Locate the cell with the specified text and output its [X, Y] center coordinate. 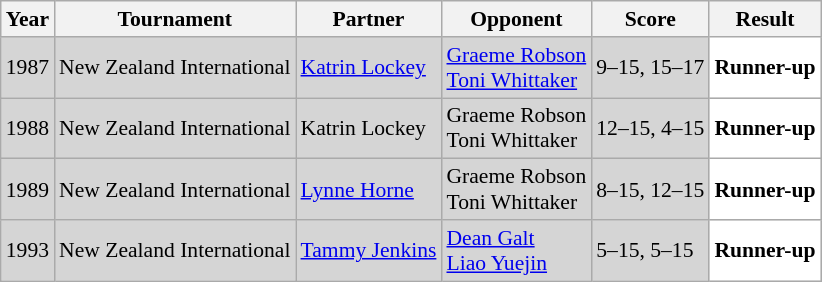
Partner [369, 19]
Lynne Horne [369, 190]
5–15, 5–15 [650, 250]
8–15, 12–15 [650, 190]
Opponent [516, 19]
Score [650, 19]
Tournament [174, 19]
Tammy Jenkins [369, 250]
12–15, 4–15 [650, 128]
Dean Galt Liao Yuejin [516, 250]
1993 [28, 250]
Result [764, 19]
9–15, 15–17 [650, 68]
Year [28, 19]
1987 [28, 68]
1989 [28, 190]
1988 [28, 128]
